Locate the cell with the specified text and output its (X, Y) center coordinate. 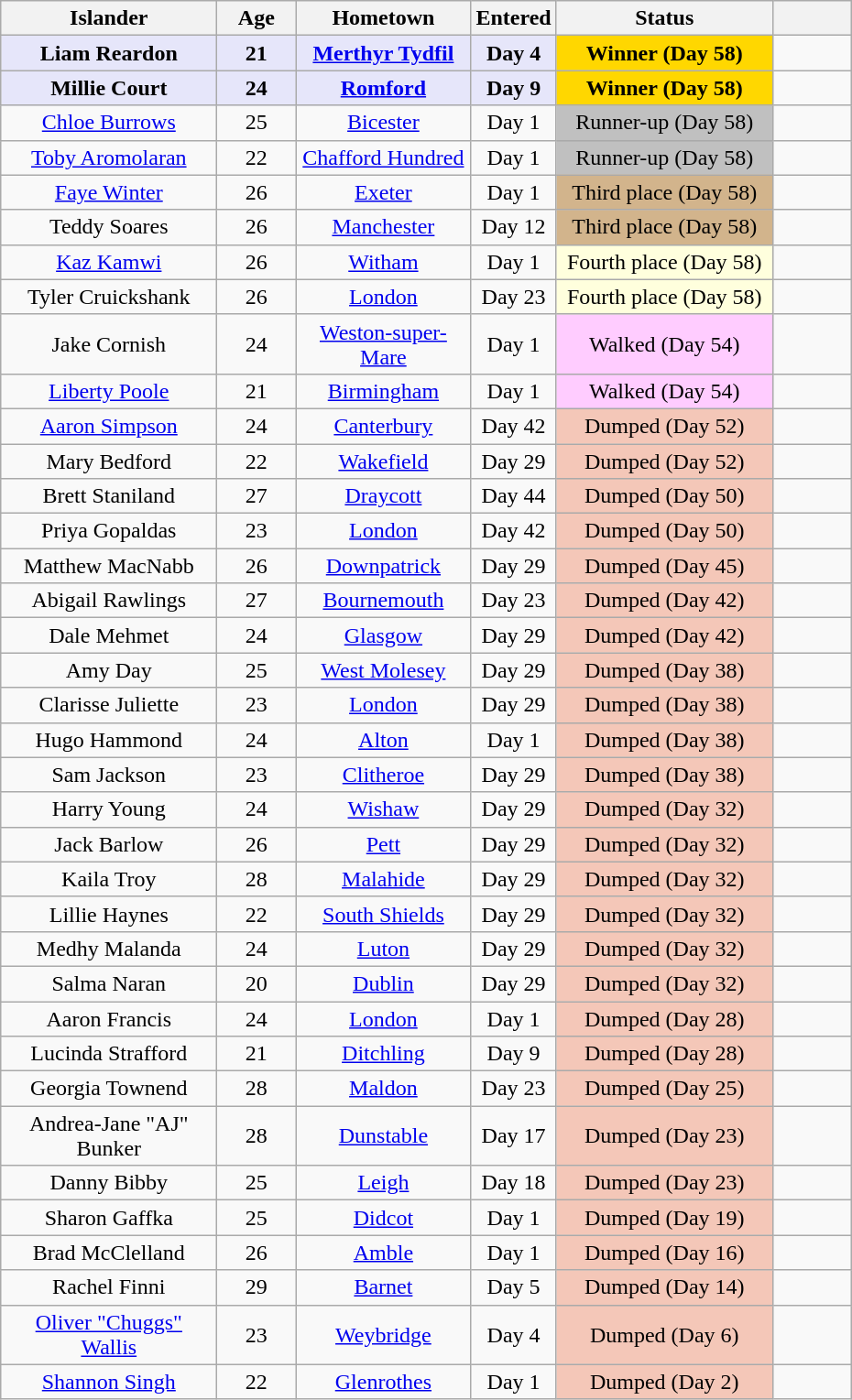
South Shields (383, 914)
Andrea-Jane "AJ" Bunker (109, 1135)
Kaz Kamwi (109, 262)
Dunstable (383, 1135)
Dumped (Day 2) (664, 1382)
Manchester (383, 227)
Amble (383, 1253)
Day 12 (513, 227)
Jake Cornish (109, 344)
Merthyr Tydfil (383, 53)
West Molesey (383, 670)
Chloe Burrows (109, 123)
Harry Young (109, 809)
Day 17 (513, 1135)
Dumped (Day 45) (664, 566)
Barnet (383, 1287)
Romford (383, 88)
Abigail Rawlings (109, 601)
Malahide (383, 879)
Draycott (383, 496)
Day 44 (513, 496)
Dale Mehmet (109, 635)
Dumped (Day 16) (664, 1253)
Mary Bedford (109, 461)
Exeter (383, 192)
Hometown (383, 18)
Downpatrick (383, 566)
Dumped (Day 19) (664, 1218)
Weybridge (383, 1335)
Amy Day (109, 670)
Dumped (Day 25) (664, 1089)
Liam Reardon (109, 53)
Liberty Poole (109, 391)
Alton (383, 740)
Medhy Malanda (109, 949)
Hugo Hammond (109, 740)
Islander (109, 18)
Didcot (383, 1218)
Bicester (383, 123)
Witham (383, 262)
20 (257, 983)
Danny Bibby (109, 1183)
Aaron Simpson (109, 426)
Birmingham (383, 391)
Tyler Cruickshank (109, 297)
Day 5 (513, 1287)
Bournemouth (383, 601)
Oliver "Chuggs" Wallis (109, 1335)
Millie Court (109, 88)
Clarisse Juliette (109, 705)
Shannon Singh (109, 1382)
Brad McClelland (109, 1253)
Priya Gopaldas (109, 531)
Clitheroe (383, 775)
Dumped (Day 6) (664, 1335)
Jack Barlow (109, 844)
Pett (383, 844)
Luton (383, 949)
Chafford Hundred (383, 157)
Dublin (383, 983)
Day 18 (513, 1183)
Entered (513, 18)
Ditchling (383, 1054)
Toby Aromolaran (109, 157)
Glasgow (383, 635)
29 (257, 1287)
Faye Winter (109, 192)
Age (257, 18)
Leigh (383, 1183)
Wakefield (383, 461)
Aaron Francis (109, 1019)
Matthew MacNabb (109, 566)
Maldon (383, 1089)
Salma Naran (109, 983)
Status (664, 18)
Wishaw (383, 809)
Rachel Finni (109, 1287)
Glenrothes (383, 1382)
Sam Jackson (109, 775)
Sharon Gaffka (109, 1218)
Weston-super-Mare (383, 344)
Teddy Soares (109, 227)
Canterbury (383, 426)
Georgia Townend (109, 1089)
Kaila Troy (109, 879)
Dumped (Day 14) (664, 1287)
Lucinda Strafford (109, 1054)
Lillie Haynes (109, 914)
Brett Staniland (109, 496)
